Output the [x, y] coordinate of the center of the cell containing the given text.  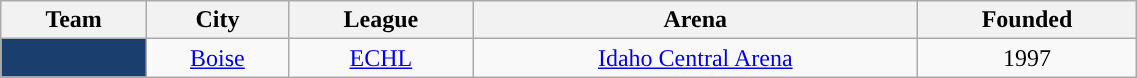
1997 [1027, 58]
Boise [217, 58]
ECHL [380, 58]
Idaho Central Arena [695, 58]
Arena [695, 20]
City [217, 20]
League [380, 20]
Founded [1027, 20]
Team [74, 20]
